Provide the (x, y) coordinate of the cell's center where the given text is located.  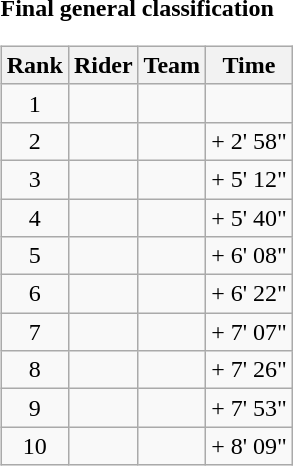
Time (250, 65)
+ 7' 26" (250, 370)
9 (34, 408)
8 (34, 370)
+ 7' 07" (250, 332)
+ 7' 53" (250, 408)
10 (34, 446)
1 (34, 103)
3 (34, 179)
5 (34, 256)
4 (34, 217)
2 (34, 141)
+ 5' 40" (250, 217)
+ 8' 09" (250, 446)
+ 6' 22" (250, 294)
Rank (34, 65)
+ 5' 12" (250, 179)
6 (34, 294)
Team (172, 65)
+ 2' 58" (250, 141)
+ 6' 08" (250, 256)
7 (34, 332)
Rider (103, 65)
